Output the (X, Y) coordinate of the center of the cell containing the given text.  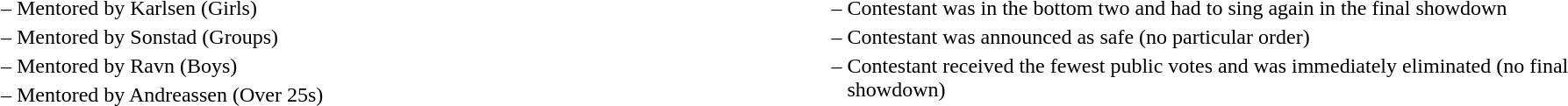
Mentored by Sonstad (Groups) (170, 38)
Mentored by Ravn (Boys) (170, 66)
